Find where the given text appears and provide that cell's center as (X, Y) coordinate. 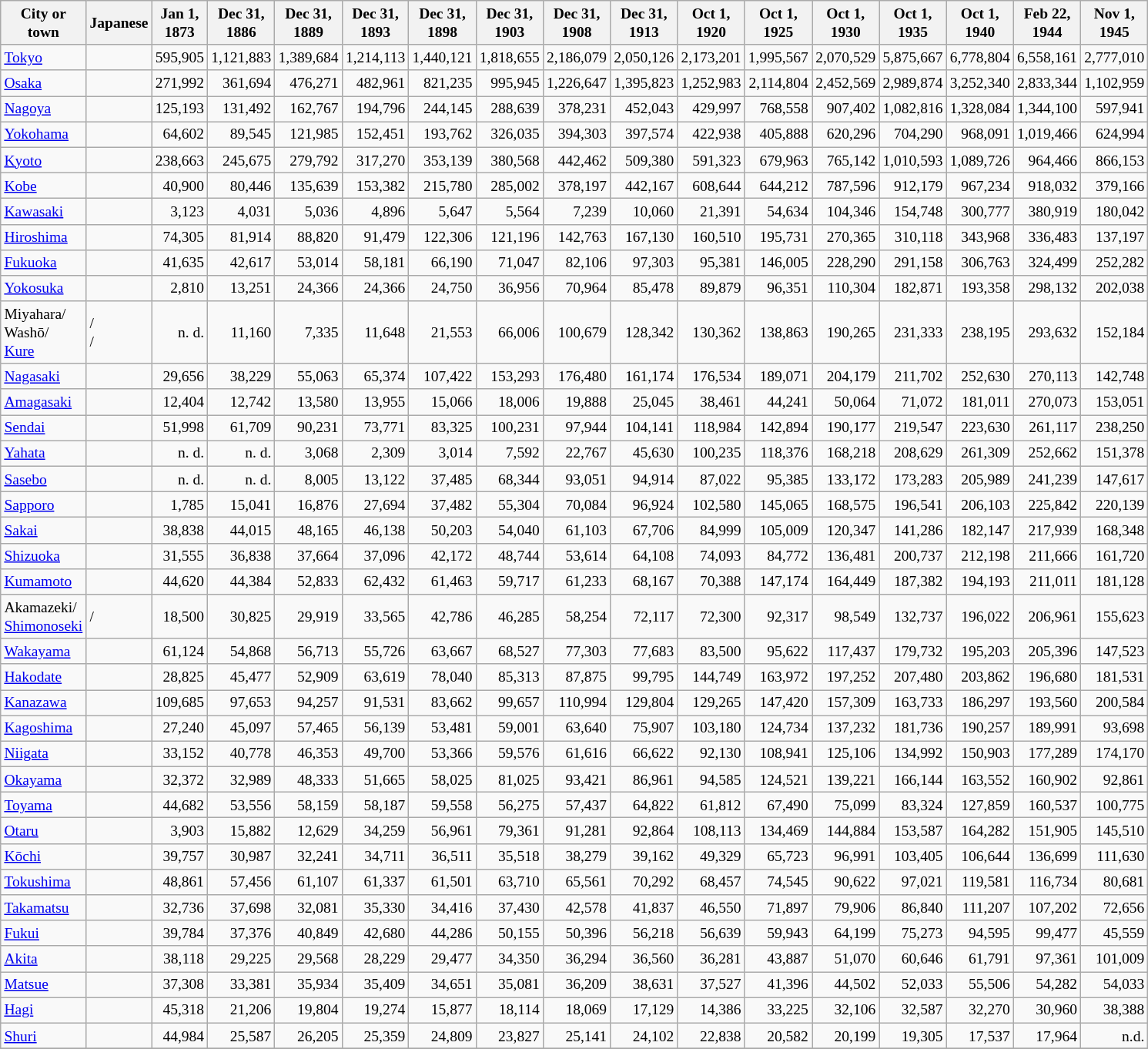
Dec 31,1908 (576, 23)
168,218 (845, 453)
298,132 (1047, 288)
110,304 (845, 288)
96,991 (845, 856)
91,479 (376, 237)
77,303 (576, 652)
18,500 (180, 616)
38,631 (644, 984)
153,587 (913, 830)
34,651 (442, 984)
918,032 (1047, 185)
94,585 (711, 779)
2,309 (376, 453)
128,342 (644, 333)
6,558,161 (1047, 57)
190,265 (845, 333)
39,162 (644, 856)
18,114 (510, 1010)
196,022 (979, 616)
195,731 (778, 237)
704,290 (913, 134)
2,989,874 (913, 83)
93,698 (1115, 729)
85,478 (644, 288)
13,122 (376, 479)
15,877 (442, 1010)
55,726 (376, 652)
Yahata (43, 453)
100,235 (711, 453)
81,025 (510, 779)
71,047 (510, 262)
49,329 (711, 856)
Toyama (43, 806)
104,346 (845, 211)
82,106 (576, 262)
108,113 (711, 830)
204,179 (845, 376)
31,555 (180, 556)
35,934 (308, 984)
1,102,959 (1115, 83)
45,318 (180, 1010)
12,404 (180, 402)
Tokyo (43, 57)
61,709 (242, 428)
64,199 (845, 933)
68,167 (644, 581)
111,630 (1115, 856)
83,325 (442, 428)
89,545 (242, 134)
173,283 (913, 479)
168,575 (845, 505)
7,335 (308, 333)
361,694 (242, 83)
32,081 (308, 907)
38,118 (180, 958)
65,723 (778, 856)
217,939 (1047, 530)
56,639 (711, 933)
37,485 (442, 479)
Oct 1,1940 (979, 23)
324,499 (1047, 262)
Dec 31,1893 (376, 23)
36,511 (442, 856)
194,796 (376, 109)
44,241 (778, 402)
n.d. (1115, 1035)
205,989 (979, 479)
270,073 (1047, 402)
2,050,126 (644, 57)
679,963 (778, 160)
Kōchi (43, 856)
12,742 (242, 402)
Kanazawa (43, 702)
Takamatsu (43, 907)
291,158 (913, 262)
19,888 (576, 402)
Kumamoto (43, 581)
34,350 (510, 958)
Okayama (43, 779)
56,275 (510, 806)
86,840 (913, 907)
19,305 (913, 1035)
Sapporo (43, 505)
94,595 (979, 933)
150,903 (979, 753)
27,694 (376, 505)
68,344 (510, 479)
186,297 (979, 702)
138,863 (778, 333)
1,440,121 (442, 57)
624,994 (1115, 134)
37,308 (180, 984)
22,767 (576, 453)
380,568 (510, 160)
300,777 (979, 211)
7,592 (510, 453)
422,938 (711, 134)
18,069 (576, 1010)
42,578 (576, 907)
Dec 31,1889 (308, 23)
132,737 (913, 616)
15,041 (242, 505)
34,711 (376, 856)
Kagoshima (43, 729)
174,170 (1115, 753)
70,292 (644, 881)
139,221 (845, 779)
591,323 (711, 160)
29,656 (180, 376)
189,991 (1047, 729)
61,124 (180, 652)
866,153 (1115, 160)
110,994 (576, 702)
23,827 (510, 1035)
153,051 (1115, 402)
99,657 (510, 702)
44,502 (845, 984)
54,634 (778, 211)
59,001 (510, 729)
245,675 (242, 160)
1,010,593 (913, 160)
5,647 (442, 211)
54,868 (242, 652)
83,324 (913, 806)
20,582 (778, 1035)
118,376 (778, 453)
3,014 (442, 453)
118,984 (711, 428)
Oct 1,1935 (913, 23)
68,457 (711, 881)
29,919 (308, 616)
Shizuoka (43, 556)
153,382 (376, 185)
Japanese (119, 23)
97,361 (1047, 958)
15,882 (242, 830)
41,837 (644, 907)
30,987 (242, 856)
70,084 (576, 505)
36,294 (576, 958)
100,231 (510, 428)
13,251 (242, 288)
35,081 (510, 984)
231,333 (913, 333)
57,465 (308, 729)
336,483 (1047, 237)
193,762 (442, 134)
105,009 (778, 530)
70,388 (711, 581)
16,876 (308, 505)
219,547 (913, 428)
89,879 (711, 288)
12,629 (308, 830)
4,031 (242, 211)
353,139 (442, 160)
Matsue (43, 984)
11,160 (242, 333)
32,587 (913, 1010)
Jan 1,1873 (180, 23)
75,099 (845, 806)
42,617 (242, 262)
6,778,804 (979, 57)
36,560 (644, 958)
27,240 (180, 729)
42,172 (442, 556)
Feb 22,1944 (1047, 23)
24,750 (442, 288)
157,309 (845, 702)
99,477 (1047, 933)
36,956 (510, 288)
60,646 (913, 958)
182,147 (979, 530)
100,679 (576, 333)
75,907 (644, 729)
2,777,010 (1115, 57)
57,456 (242, 881)
74,305 (180, 237)
33,381 (242, 984)
142,763 (576, 237)
37,664 (308, 556)
197,252 (845, 676)
167,130 (644, 237)
120,347 (845, 530)
32,736 (180, 907)
66,006 (510, 333)
3,068 (308, 453)
1,389,684 (308, 57)
124,734 (778, 729)
33,152 (180, 753)
1,089,726 (979, 160)
768,558 (778, 109)
104,141 (644, 428)
102,580 (711, 505)
106,644 (979, 856)
97,021 (913, 881)
79,906 (845, 907)
21,206 (242, 1010)
211,011 (1047, 581)
452,043 (644, 109)
137,232 (845, 729)
20,199 (845, 1035)
103,405 (913, 856)
51,998 (180, 428)
164,282 (979, 830)
48,861 (180, 881)
92,317 (778, 616)
91,281 (576, 830)
53,481 (442, 729)
Wakayama (43, 652)
182,871 (913, 288)
37,698 (242, 907)
86,961 (644, 779)
288,639 (510, 109)
53,614 (576, 556)
142,748 (1115, 376)
61,107 (308, 881)
29,225 (242, 958)
1,344,100 (1047, 109)
2,070,529 (845, 57)
160,537 (1047, 806)
3,903 (180, 830)
2,833,344 (1047, 83)
49,700 (376, 753)
Oct 1,1930 (845, 23)
153,293 (510, 376)
Akamazeki/Shimonoseki (43, 616)
1,226,647 (576, 83)
83,662 (442, 702)
279,792 (308, 160)
71,072 (913, 402)
Nov 1,1945 (1115, 23)
821,235 (442, 83)
121,196 (510, 237)
206,103 (979, 505)
129,265 (711, 702)
64,602 (180, 134)
24,809 (442, 1035)
Oct 1,1920 (711, 23)
61,463 (442, 581)
1,395,823 (644, 83)
45,097 (242, 729)
17,537 (979, 1035)
215,780 (442, 185)
87,875 (576, 676)
Hakodate (43, 676)
50,064 (845, 402)
151,905 (1047, 830)
64,822 (644, 806)
85,313 (510, 676)
146,005 (778, 262)
161,174 (644, 376)
84,999 (711, 530)
134,992 (913, 753)
4,896 (376, 211)
80,681 (1115, 881)
58,254 (576, 616)
200,737 (913, 556)
59,576 (510, 753)
46,353 (308, 753)
193,358 (979, 288)
326,035 (510, 134)
119,581 (979, 881)
306,763 (979, 262)
61,337 (376, 881)
81,914 (242, 237)
28,825 (180, 676)
42,680 (376, 933)
15,066 (442, 402)
166,144 (913, 779)
136,481 (845, 556)
130,362 (711, 333)
133,172 (845, 479)
211,702 (913, 376)
66,622 (644, 753)
Sendai (43, 428)
163,972 (778, 676)
91,531 (376, 702)
270,365 (845, 237)
52,833 (308, 581)
56,218 (644, 933)
90,231 (308, 428)
134,469 (778, 830)
101,009 (1115, 958)
Hagi (43, 1010)
3,123 (180, 211)
285,002 (510, 185)
44,286 (442, 933)
177,289 (1047, 753)
293,632 (1047, 333)
228,290 (845, 262)
53,014 (308, 262)
32,372 (180, 779)
5,564 (510, 211)
26,205 (308, 1035)
141,286 (913, 530)
Niigata (43, 753)
208,629 (913, 453)
164,449 (845, 581)
34,259 (376, 830)
160,510 (711, 237)
Amagasaki (43, 402)
Akita (43, 958)
61,501 (442, 881)
21,391 (711, 211)
238,250 (1115, 428)
111,207 (979, 907)
14,386 (711, 1010)
5,036 (308, 211)
37,527 (711, 984)
252,630 (979, 376)
Yokosuka (43, 288)
Hiroshima (43, 237)
63,667 (442, 652)
25,141 (576, 1035)
40,849 (308, 933)
38,461 (711, 402)
Kobe (43, 185)
147,420 (778, 702)
2,810 (180, 288)
196,680 (1047, 676)
53,556 (242, 806)
37,096 (376, 556)
84,772 (778, 556)
37,376 (242, 933)
261,309 (979, 453)
// (119, 333)
48,333 (308, 779)
207,480 (913, 676)
46,285 (510, 616)
Oct 1,1925 (778, 23)
61,233 (576, 581)
46,550 (711, 907)
93,051 (576, 479)
38,838 (180, 530)
Otaru (43, 830)
67,706 (644, 530)
37,430 (510, 907)
56,713 (308, 652)
187,382 (913, 581)
63,619 (376, 676)
97,303 (644, 262)
152,184 (1115, 333)
39,784 (180, 933)
53,366 (442, 753)
32,989 (242, 779)
137,197 (1115, 237)
25,045 (644, 402)
72,300 (711, 616)
73,771 (376, 428)
252,662 (1047, 453)
405,888 (778, 134)
317,270 (376, 160)
97,653 (242, 702)
1,214,113 (376, 57)
181,011 (979, 402)
66,190 (442, 262)
71,897 (778, 907)
125,193 (180, 109)
64,108 (644, 556)
17,964 (1047, 1035)
202,038 (1115, 288)
Dec 31,1898 (442, 23)
96,351 (778, 288)
32,106 (845, 1010)
787,596 (845, 185)
122,306 (442, 237)
442,167 (644, 185)
964,466 (1047, 160)
43,887 (778, 958)
92,861 (1115, 779)
142,894 (778, 428)
54,282 (1047, 984)
67,490 (778, 806)
154,748 (913, 211)
61,791 (979, 958)
163,733 (913, 702)
Fukuoka (43, 262)
44,015 (242, 530)
37,482 (442, 505)
97,944 (576, 428)
271,992 (180, 83)
397,574 (644, 134)
/ (119, 616)
59,943 (778, 933)
Tokushima (43, 881)
80,446 (242, 185)
116,734 (1047, 881)
160,902 (1047, 779)
40,778 (242, 753)
193,560 (1047, 702)
57,437 (576, 806)
124,521 (778, 779)
92,130 (711, 753)
205,396 (1047, 652)
220,139 (1115, 505)
196,541 (913, 505)
129,804 (644, 702)
Miyahara/Washō/Kure (43, 333)
967,234 (979, 185)
95,385 (778, 479)
429,997 (711, 109)
44,984 (180, 1035)
36,838 (242, 556)
190,257 (979, 729)
55,063 (308, 376)
50,203 (442, 530)
147,174 (778, 581)
83,500 (711, 652)
Nagasaki (43, 376)
131,492 (242, 109)
343,968 (979, 237)
65,374 (376, 376)
40,900 (180, 185)
75,273 (913, 933)
96,924 (644, 505)
44,620 (180, 581)
Kawasaki (43, 211)
509,380 (644, 160)
162,767 (308, 109)
310,118 (913, 237)
608,644 (711, 185)
108,941 (778, 753)
907,402 (845, 109)
912,179 (913, 185)
61,812 (711, 806)
109,685 (180, 702)
244,145 (442, 109)
39,757 (180, 856)
59,558 (442, 806)
41,396 (778, 984)
8,005 (308, 479)
252,282 (1115, 262)
30,825 (242, 616)
51,665 (376, 779)
88,820 (308, 237)
380,919 (1047, 211)
25,587 (242, 1035)
35,330 (376, 907)
100,775 (1115, 806)
163,552 (979, 779)
238,663 (180, 160)
180,042 (1115, 211)
35,518 (510, 856)
79,361 (510, 830)
95,622 (778, 652)
379,166 (1115, 185)
38,388 (1115, 1010)
2,452,569 (845, 83)
74,545 (778, 881)
168,348 (1115, 530)
95,381 (711, 262)
13,955 (376, 402)
78,040 (442, 676)
147,523 (1115, 652)
1,082,816 (913, 109)
152,451 (376, 134)
29,477 (442, 958)
200,584 (1115, 702)
74,093 (711, 556)
2,186,079 (576, 57)
34,416 (442, 907)
Dec 31,1886 (242, 23)
77,683 (644, 652)
Sakai (43, 530)
179,732 (913, 652)
52,033 (913, 984)
45,630 (644, 453)
1,328,084 (979, 109)
51,070 (845, 958)
121,985 (308, 134)
125,106 (845, 753)
212,198 (979, 556)
25,359 (376, 1035)
42,786 (442, 616)
44,384 (242, 581)
595,905 (180, 57)
107,202 (1047, 907)
65,561 (576, 881)
72,117 (644, 616)
181,531 (1115, 676)
32,241 (308, 856)
11,648 (376, 333)
13,580 (308, 402)
18,006 (510, 402)
107,422 (442, 376)
50,155 (510, 933)
Shuri (43, 1035)
92,864 (644, 830)
151,378 (1115, 453)
261,117 (1047, 428)
144,884 (845, 830)
19,804 (308, 1010)
103,180 (711, 729)
46,138 (376, 530)
90,622 (845, 881)
48,744 (510, 556)
21,553 (442, 333)
38,279 (576, 856)
58,181 (376, 262)
127,859 (979, 806)
58,159 (308, 806)
223,630 (979, 428)
56,961 (442, 830)
45,559 (1115, 933)
597,941 (1115, 109)
36,281 (711, 958)
35,409 (376, 984)
45,477 (242, 676)
442,462 (576, 160)
176,534 (711, 376)
61,616 (576, 753)
189,071 (778, 376)
Yokohama (43, 134)
145,065 (778, 505)
225,842 (1047, 505)
56,139 (376, 729)
Kyoto (43, 160)
94,257 (308, 702)
378,197 (576, 185)
135,639 (308, 185)
98,549 (845, 616)
1,252,983 (711, 83)
72,656 (1115, 907)
Sasebo (43, 479)
482,961 (376, 83)
62,432 (376, 581)
1,019,466 (1047, 134)
Nagoya (43, 109)
203,862 (979, 676)
7,239 (576, 211)
270,113 (1047, 376)
2,173,201 (711, 57)
29,568 (308, 958)
181,736 (913, 729)
48,165 (308, 530)
38,229 (242, 376)
54,040 (510, 530)
136,699 (1047, 856)
28,229 (376, 958)
995,945 (510, 83)
68,527 (510, 652)
176,480 (576, 376)
32,270 (979, 1010)
145,510 (1115, 830)
50,396 (576, 933)
378,231 (576, 109)
644,212 (778, 185)
190,177 (845, 428)
33,225 (778, 1010)
155,623 (1115, 616)
55,506 (979, 984)
206,961 (1047, 616)
765,142 (845, 160)
54,033 (1115, 984)
117,437 (845, 652)
33,565 (376, 616)
620,296 (845, 134)
City ortown (43, 23)
5,875,667 (913, 57)
161,720 (1115, 556)
2,114,804 (778, 83)
17,129 (644, 1010)
3,252,340 (979, 83)
30,960 (1047, 1010)
Dec 31,1903 (510, 23)
211,666 (1047, 556)
1,995,567 (778, 57)
241,239 (1047, 479)
144,749 (711, 676)
70,964 (576, 288)
968,091 (979, 134)
1,785 (180, 505)
238,195 (979, 333)
61,103 (576, 530)
476,271 (308, 83)
Dec 31,1913 (644, 23)
181,128 (1115, 581)
41,635 (180, 262)
1,818,655 (510, 57)
24,102 (644, 1035)
63,640 (576, 729)
58,025 (442, 779)
99,795 (644, 676)
1,121,883 (242, 57)
36,209 (576, 984)
10,060 (644, 211)
147,617 (1115, 479)
52,909 (308, 676)
55,304 (510, 505)
93,421 (576, 779)
58,187 (376, 806)
94,914 (644, 479)
87,022 (711, 479)
59,717 (510, 581)
194,193 (979, 581)
394,303 (576, 134)
Osaka (43, 83)
Fukui (43, 933)
195,203 (979, 652)
22,838 (711, 1035)
19,274 (376, 1010)
44,682 (180, 806)
63,710 (510, 881)
